Identify which cell holds the provided text, then report its (x, y) central coordinate. 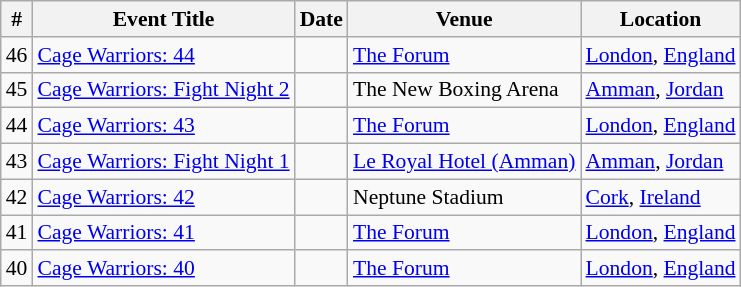
Cage Warriors: Fight Night 2 (163, 90)
# (17, 19)
Venue (464, 19)
The New Boxing Arena (464, 90)
Cage Warriors: 41 (163, 233)
Cage Warriors: 43 (163, 126)
45 (17, 90)
Le Royal Hotel (Amman) (464, 162)
40 (17, 269)
Cage Warriors: 42 (163, 197)
44 (17, 126)
42 (17, 197)
Event Title (163, 19)
Date (322, 19)
46 (17, 55)
Cork, Ireland (660, 197)
Cage Warriors: 40 (163, 269)
Neptune Stadium (464, 197)
Cage Warriors: 44 (163, 55)
Cage Warriors: Fight Night 1 (163, 162)
Location (660, 19)
43 (17, 162)
41 (17, 233)
